Provide the (x, y) coordinate of the cell's center where the given text is located.  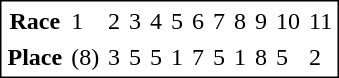
11 (320, 20)
4 (156, 20)
9 (261, 20)
Race (34, 20)
6 (198, 20)
10 (288, 20)
(8) (85, 56)
Place (34, 56)
